Find where the given text appears and provide that cell's center as [x, y] coordinate. 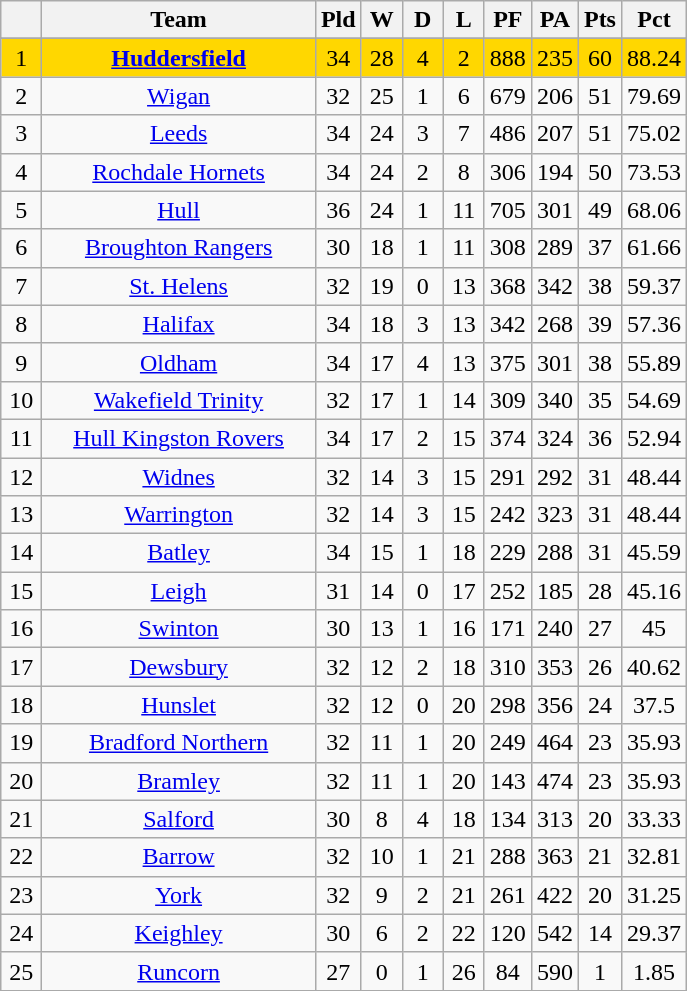
60 [600, 58]
252 [508, 591]
Dewsbury [179, 667]
Wakefield Trinity [179, 400]
Hull [179, 210]
306 [508, 172]
L [464, 20]
171 [508, 629]
Huddersfield [179, 58]
486 [508, 134]
206 [554, 96]
298 [508, 705]
52.94 [654, 438]
374 [508, 438]
57.36 [654, 324]
Runcorn [179, 971]
Leeds [179, 134]
St. Helens [179, 286]
356 [554, 705]
35 [600, 400]
45.59 [654, 553]
Keighley [179, 933]
54.69 [654, 400]
73.53 [654, 172]
W [382, 20]
207 [554, 134]
45 [654, 629]
240 [554, 629]
Widnes [179, 477]
PA [554, 20]
340 [554, 400]
Batley [179, 553]
PF [508, 20]
249 [508, 743]
Pts [600, 20]
235 [554, 58]
Broughton Rangers [179, 248]
291 [508, 477]
474 [554, 781]
Team [179, 20]
Warrington [179, 515]
464 [554, 743]
Halifax [179, 324]
40.62 [654, 667]
268 [554, 324]
1.85 [654, 971]
242 [508, 515]
679 [508, 96]
292 [554, 477]
84 [508, 971]
Salford [179, 819]
375 [508, 362]
Hunslet [179, 705]
134 [508, 819]
33.33 [654, 819]
Bradford Northern [179, 743]
39 [600, 324]
Pld [338, 20]
59.37 [654, 286]
309 [508, 400]
5 [22, 210]
194 [554, 172]
31.25 [654, 895]
542 [554, 933]
68.06 [654, 210]
308 [508, 248]
Swinton [179, 629]
Leigh [179, 591]
Oldham [179, 362]
289 [554, 248]
75.02 [654, 134]
229 [508, 553]
368 [508, 286]
313 [554, 819]
88.24 [654, 58]
61.66 [654, 248]
Wigan [179, 96]
Bramley [179, 781]
422 [554, 895]
55.89 [654, 362]
50 [600, 172]
45.16 [654, 591]
Pct [654, 20]
Rochdale Hornets [179, 172]
32.81 [654, 857]
324 [554, 438]
185 [554, 591]
79.69 [654, 96]
143 [508, 781]
353 [554, 667]
37.5 [654, 705]
310 [508, 667]
261 [508, 895]
37 [600, 248]
29.37 [654, 933]
D [422, 20]
Hull Kingston Rovers [179, 438]
120 [508, 933]
Barrow [179, 857]
York [179, 895]
363 [554, 857]
323 [554, 515]
888 [508, 58]
590 [554, 971]
705 [508, 210]
49 [600, 210]
